Capture the cell that displays the provided text and extract its (X, Y) central coordinate. 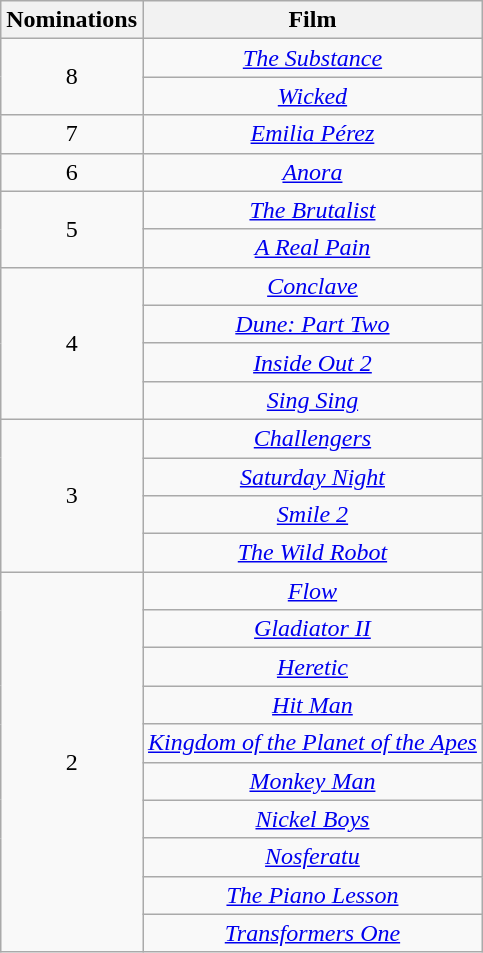
3 (72, 495)
Wicked (312, 96)
Nickel Boys (312, 819)
Hit Man (312, 705)
The Brutalist (312, 210)
Heretic (312, 667)
Nominations (72, 20)
8 (72, 77)
Film (312, 20)
Challengers (312, 438)
The Piano Lesson (312, 895)
Emilia Pérez (312, 134)
A Real Pain (312, 248)
Inside Out 2 (312, 362)
Monkey Man (312, 781)
7 (72, 134)
6 (72, 172)
Kingdom of the Planet of the Apes (312, 743)
The Substance (312, 58)
Saturday Night (312, 477)
Gladiator II (312, 629)
Dune: Part Two (312, 324)
Transformers One (312, 933)
Conclave (312, 286)
5 (72, 229)
4 (72, 343)
Nosferatu (312, 857)
Flow (312, 591)
Sing Sing (312, 400)
2 (72, 762)
Anora (312, 172)
Smile 2 (312, 515)
The Wild Robot (312, 553)
